Output the (X, Y) coordinate of the center of the cell containing the given text.  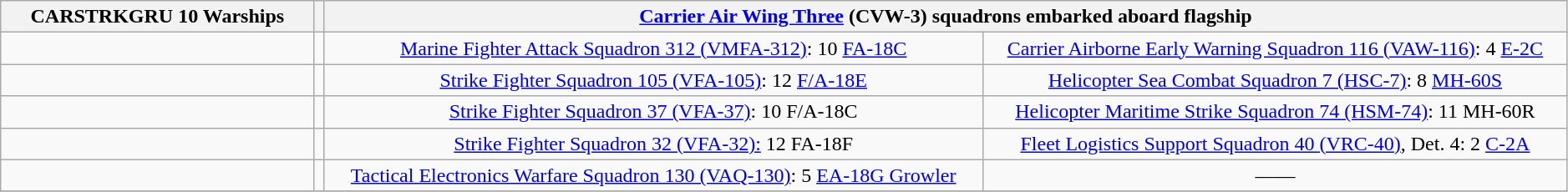
Strike Fighter Squadron 32 (VFA-32): 12 FA-18F (653, 144)
Strike Fighter Squadron 37 (VFA-37): 10 F/A-18C (653, 112)
Helicopter Maritime Strike Squadron 74 (HSM-74): 11 MH-60R (1276, 112)
—— (1276, 175)
Strike Fighter Squadron 105 (VFA-105): 12 F/A-18E (653, 80)
Carrier Airborne Early Warning Squadron 116 (VAW-116): 4 E-2C (1276, 48)
Marine Fighter Attack Squadron 312 (VMFA-312): 10 FA-18C (653, 48)
Fleet Logistics Support Squadron 40 (VRC-40), Det. 4: 2 C-2A (1276, 144)
Carrier Air Wing Three (CVW-3) squadrons embarked aboard flagship (946, 17)
Tactical Electronics Warfare Squadron 130 (VAQ-130): 5 EA-18G Growler (653, 175)
CARSTRKGRU 10 Warships (157, 17)
Helicopter Sea Combat Squadron 7 (HSC-7): 8 MH-60S (1276, 80)
